Find where the given text appears and provide that cell's center as [X, Y] coordinate. 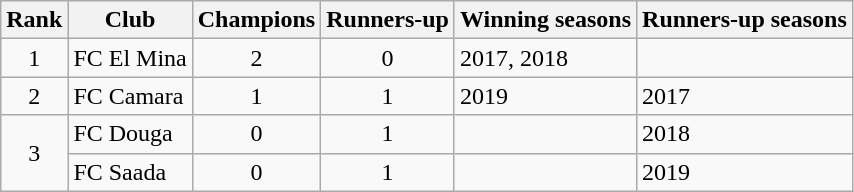
2017, 2018 [545, 58]
Champions [256, 20]
Runners-up seasons [745, 20]
2017 [745, 96]
Club [130, 20]
FC El Mina [130, 58]
Winning seasons [545, 20]
Runners-up [388, 20]
Rank [34, 20]
2018 [745, 134]
FC Douga [130, 134]
3 [34, 153]
FC Saada [130, 172]
FC Camara [130, 96]
